Scan for the cell matching the given text and deliver its [X, Y] coordinate at center. 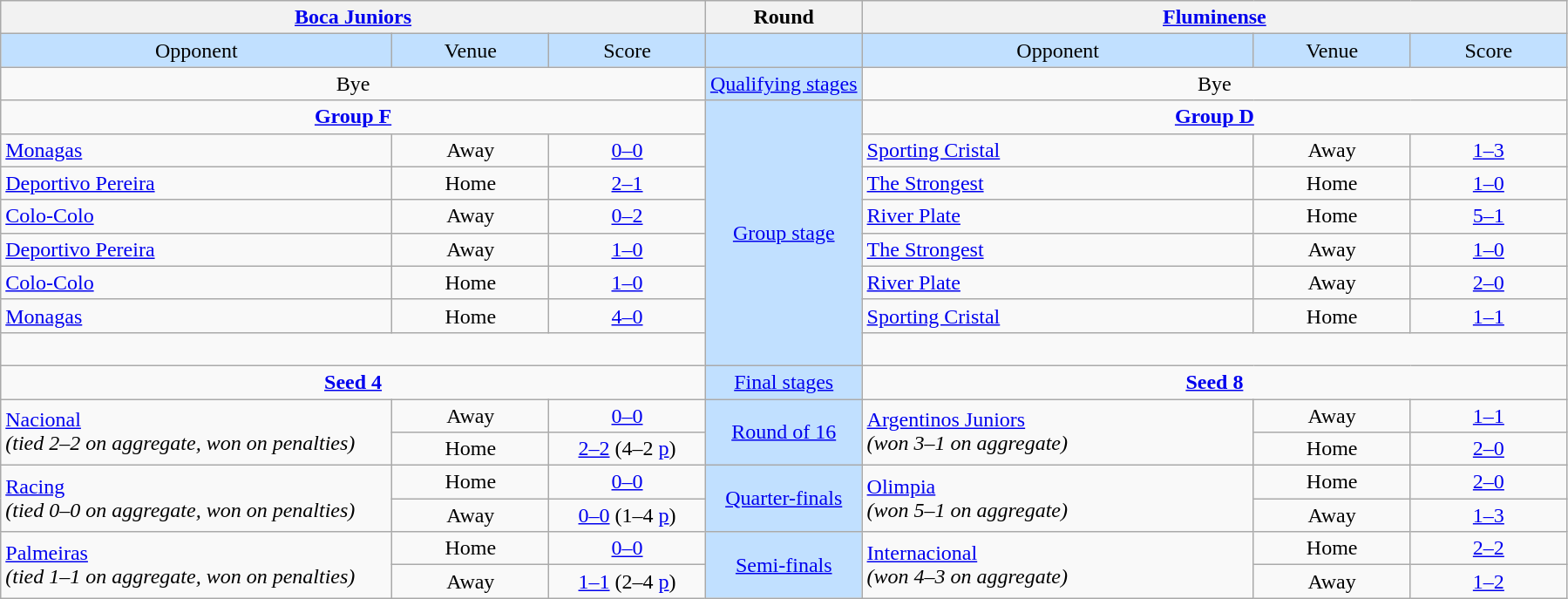
Olimpia(won 5–1 on aggregate) [1058, 499]
Nacional(tied 2–2 on aggregate, won on penalties) [197, 432]
2–2 (4–2 p) [628, 449]
Palmeiras(tied 1–1 on aggregate, won on penalties) [197, 565]
Seed 8 [1215, 382]
Group F [354, 117]
2–2 [1489, 548]
Round [784, 17]
Internacional(won 4–3 on aggregate) [1058, 565]
Fluminense [1215, 17]
5–1 [1489, 216]
Argentinos Juniors(won 3–1 on aggregate) [1058, 432]
Group D [1215, 117]
0–0 (1–4 p) [628, 515]
Round of 16 [784, 432]
0–2 [628, 216]
Group stage [784, 233]
1–1 (2–4 p) [628, 582]
Quarter-finals [784, 499]
Semi-finals [784, 565]
Boca Juniors [354, 17]
1–2 [1489, 582]
Seed 4 [354, 382]
Qualifying stages [784, 84]
Racing(tied 0–0 on aggregate, won on penalties) [197, 499]
2–1 [628, 183]
Final stages [784, 382]
4–0 [628, 316]
